Find where the given text appears and provide that cell's center as [x, y] coordinate. 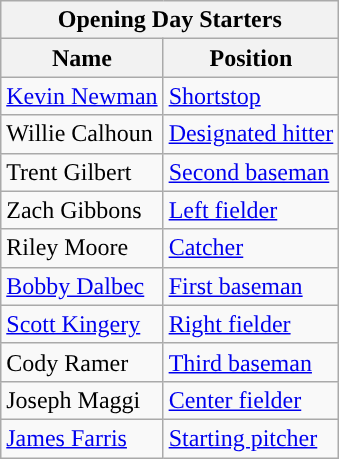
Position [251, 58]
Opening Day Starters [170, 20]
Scott Kingery [82, 324]
Trent Gilbert [82, 172]
Center fielder [251, 400]
First baseman [251, 286]
James Farris [82, 438]
Kevin Newman [82, 96]
Right fielder [251, 324]
Designated hitter [251, 134]
Third baseman [251, 362]
Starting pitcher [251, 438]
Left fielder [251, 210]
Joseph Maggi [82, 400]
Zach Gibbons [82, 210]
Riley Moore [82, 248]
Catcher [251, 248]
Shortstop [251, 96]
Second baseman [251, 172]
Willie Calhoun [82, 134]
Name [82, 58]
Bobby Dalbec [82, 286]
Cody Ramer [82, 362]
